Provide the [X, Y] coordinate of the cell's center where the given text is located.  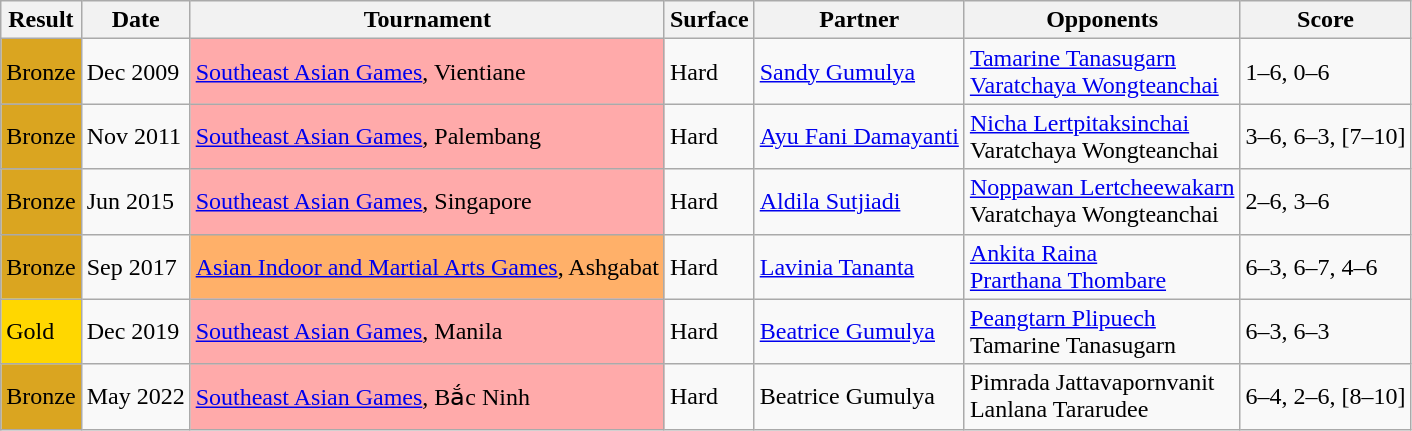
Sandy Gumulya [859, 72]
Southeast Asian Games, Vientiane [427, 72]
1–6, 0–6 [1326, 72]
Southeast Asian Games, Palembang [427, 136]
Score [1326, 20]
Ankita Raina Prarthana Thombare [1102, 266]
Lavinia Tananta [859, 266]
Aldila Sutjiadi [859, 202]
2–6, 3–6 [1326, 202]
May 2022 [136, 396]
Tournament [427, 20]
Southeast Asian Games, Bắc Ninh [427, 396]
Nicha Lertpitaksinchai Varatchaya Wongteanchai [1102, 136]
Surface [709, 20]
Tamarine Tanasugarn Varatchaya Wongteanchai [1102, 72]
Sep 2017 [136, 266]
Opponents [1102, 20]
Noppawan Lertcheewakarn Varatchaya Wongteanchai [1102, 202]
Dec 2019 [136, 332]
Dec 2009 [136, 72]
Southeast Asian Games, Manila [427, 332]
6–3, 6–7, 4–6 [1326, 266]
Jun 2015 [136, 202]
Partner [859, 20]
6–3, 6–3 [1326, 332]
Pimrada Jattavapornvanit Lanlana Tararudee [1102, 396]
Gold [41, 332]
Date [136, 20]
6–4, 2–6, [8–10] [1326, 396]
3–6, 6–3, [7–10] [1326, 136]
Southeast Asian Games, Singapore [427, 202]
Nov 2011 [136, 136]
Peangtarn Plipuech Tamarine Tanasugarn [1102, 332]
Asian Indoor and Martial Arts Games, Ashgabat [427, 266]
Result [41, 20]
Ayu Fani Damayanti [859, 136]
